Return [x, y] of the center of cell containing provided text 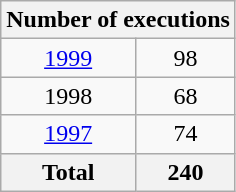
Total [68, 172]
240 [186, 172]
68 [186, 96]
Number of executions [118, 20]
1998 [68, 96]
74 [186, 134]
1999 [68, 58]
1997 [68, 134]
98 [186, 58]
